Pinpoint the cell where the given text exists, returning its [x, y] midpoint coordinate. 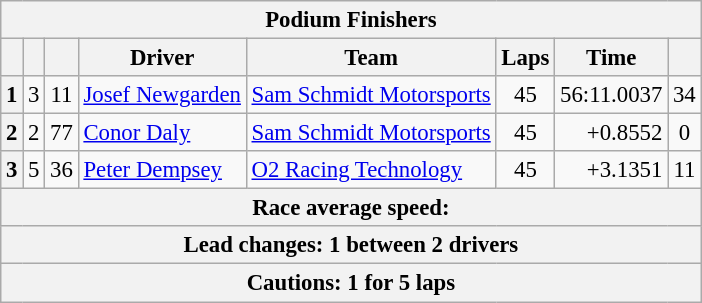
Cautions: 1 for 5 laps [351, 283]
Lead changes: 1 between 2 drivers [351, 245]
56:11.0037 [612, 95]
5 [34, 170]
O2 Racing Technology [371, 170]
+3.1351 [612, 170]
Laps [526, 58]
0 [684, 133]
1 [12, 95]
Podium Finishers [351, 20]
Josef Newgarden [162, 95]
Driver [162, 58]
Conor Daly [162, 133]
Race average speed: [351, 208]
Team [371, 58]
77 [62, 133]
36 [62, 170]
Time [612, 58]
Peter Dempsey [162, 170]
34 [684, 95]
+0.8552 [612, 133]
